From the cell containing the given text, extract its center point as (x, y) coordinate. 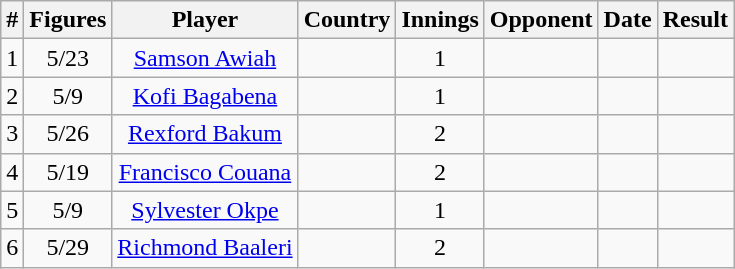
Innings (440, 20)
Country (347, 20)
Date (628, 20)
Rexford Bakum (205, 134)
Player (205, 20)
6 (12, 248)
5/29 (68, 248)
Richmond Baaleri (205, 248)
5/19 (68, 172)
5/23 (68, 58)
Kofi Bagabena (205, 96)
Samson Awiah (205, 58)
Sylvester Okpe (205, 210)
Figures (68, 20)
# (12, 20)
5/26 (68, 134)
Opponent (541, 20)
5 (12, 210)
Francisco Couana (205, 172)
3 (12, 134)
4 (12, 172)
Result (695, 20)
